Return (X, Y) of the center of cell containing provided text 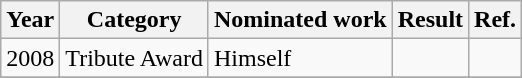
Himself (300, 58)
Category (134, 20)
Year (30, 20)
Result (430, 20)
Ref. (496, 20)
2008 (30, 58)
Nominated work (300, 20)
Tribute Award (134, 58)
